Provide the (X, Y) coordinate of the cell's center where the given text is located.  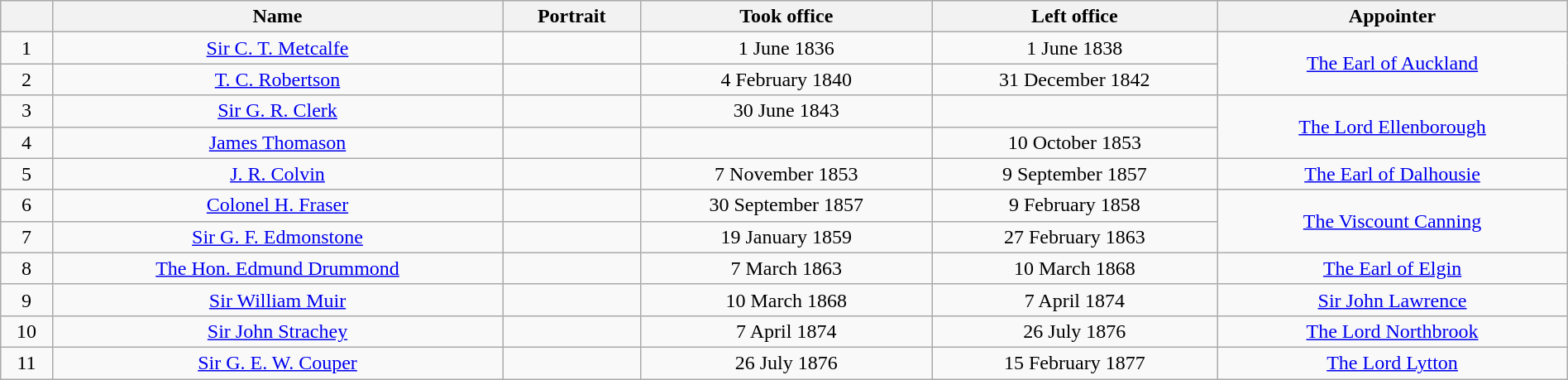
James Thomason (278, 142)
27 February 1863 (1075, 237)
6 (26, 205)
10 (26, 331)
1 June 1836 (786, 48)
7 March 1863 (786, 268)
Sir C. T. Metcalfe (278, 48)
The Lord Lytton (1393, 363)
9 September 1857 (1075, 174)
Sir G. E. W. Couper (278, 363)
Sir John Strachey (278, 331)
The Hon. Edmund Drummond (278, 268)
9 February 1858 (1075, 205)
4 (26, 142)
31 December 1842 (1075, 79)
J. R. Colvin (278, 174)
The Lord Ellenborough (1393, 127)
1 June 1838 (1075, 48)
9 (26, 300)
8 (26, 268)
Colonel H. Fraser (278, 205)
15 February 1877 (1075, 363)
5 (26, 174)
Sir G. R. Clerk (278, 111)
The Earl of Elgin (1393, 268)
Sir William Muir (278, 300)
Portrait (572, 17)
The Viscount Canning (1393, 221)
The Earl of Auckland (1393, 64)
30 June 1843 (786, 111)
4 February 1840 (786, 79)
Sir G. F. Edmonstone (278, 237)
1 (26, 48)
11 (26, 363)
19 January 1859 (786, 237)
Took office (786, 17)
Left office (1075, 17)
Name (278, 17)
10 October 1853 (1075, 142)
3 (26, 111)
T. C. Robertson (278, 79)
Sir John Lawrence (1393, 300)
2 (26, 79)
The Earl of Dalhousie (1393, 174)
Appointer (1393, 17)
7 November 1853 (786, 174)
7 (26, 237)
30 September 1857 (786, 205)
The Lord Northbrook (1393, 331)
